Determine the [X, Y] coordinate at the center of the cell enclosing the given text.  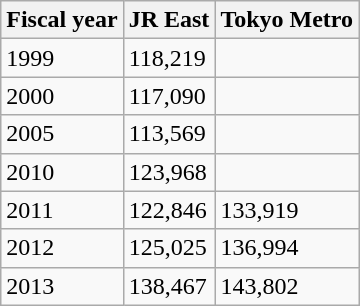
2005 [62, 134]
1999 [62, 58]
138,467 [169, 286]
2011 [62, 210]
122,846 [169, 210]
133,919 [287, 210]
143,802 [287, 286]
125,025 [169, 248]
2010 [62, 172]
JR East [169, 20]
136,994 [287, 248]
Tokyo Metro [287, 20]
113,569 [169, 134]
117,090 [169, 96]
2013 [62, 286]
123,968 [169, 172]
2000 [62, 96]
2012 [62, 248]
118,219 [169, 58]
Fiscal year [62, 20]
